Identify which cell holds the provided text, then report its (X, Y) central coordinate. 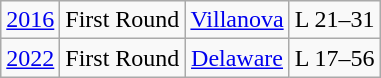
L 21–31 (334, 20)
2016 (30, 20)
2022 (30, 58)
L 17–56 (334, 58)
Delaware (237, 58)
Villanova (237, 20)
